Capture the cell that displays the provided text and extract its [X, Y] central coordinate. 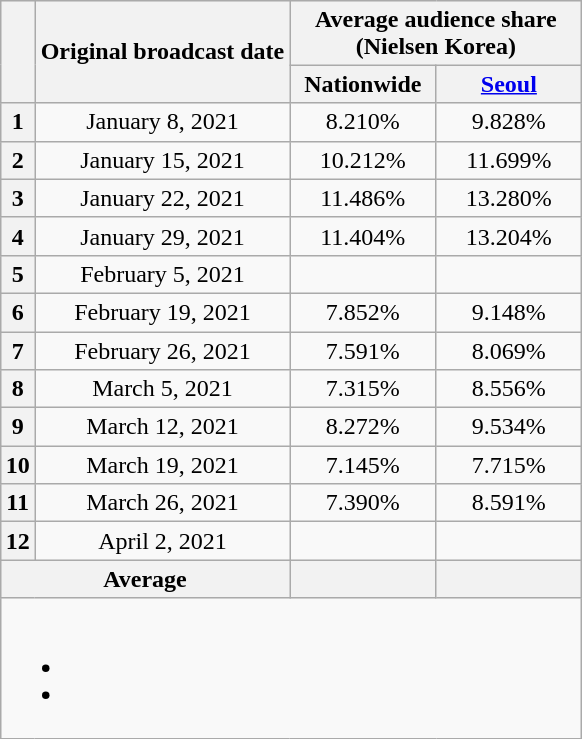
12 [18, 541]
8 [18, 389]
9.534% [509, 427]
Nationwide [363, 84]
March 26, 2021 [162, 503]
8.272% [363, 427]
7.315% [363, 389]
January 29, 2021 [162, 236]
1 [18, 122]
January 22, 2021 [162, 198]
13.280% [509, 198]
April 2, 2021 [162, 541]
10 [18, 465]
11.699% [509, 160]
9.148% [509, 312]
6 [18, 312]
February 5, 2021 [162, 274]
4 [18, 236]
March 12, 2021 [162, 427]
Seoul [509, 84]
Average audience share(Nielsen Korea) [436, 32]
11 [18, 503]
February 26, 2021 [162, 351]
7 [18, 351]
8.069% [509, 351]
Average [145, 579]
7.715% [509, 465]
7.852% [363, 312]
March 19, 2021 [162, 465]
January 8, 2021 [162, 122]
7.145% [363, 465]
11.404% [363, 236]
March 5, 2021 [162, 389]
9 [18, 427]
2 [18, 160]
9.828% [509, 122]
7.390% [363, 503]
7.591% [363, 351]
February 19, 2021 [162, 312]
10.212% [363, 160]
11.486% [363, 198]
13.204% [509, 236]
8.210% [363, 122]
3 [18, 198]
Original broadcast date [162, 52]
8.591% [509, 503]
January 15, 2021 [162, 160]
5 [18, 274]
8.556% [509, 389]
